Return [X, Y] of the center of cell containing provided text 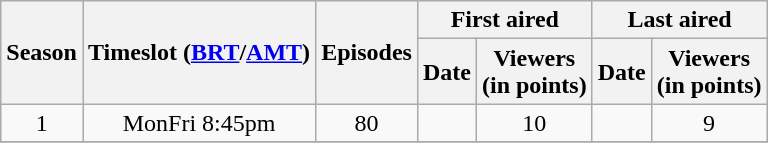
Season [42, 52]
MonFri 8:45pm [198, 123]
1 [42, 123]
First aired [504, 20]
Timeslot (BRT/AMT) [198, 52]
Last aired [680, 20]
9 [709, 123]
Episodes [367, 52]
10 [534, 123]
80 [367, 123]
